Find where the given text appears and provide that cell's center as [X, Y] coordinate. 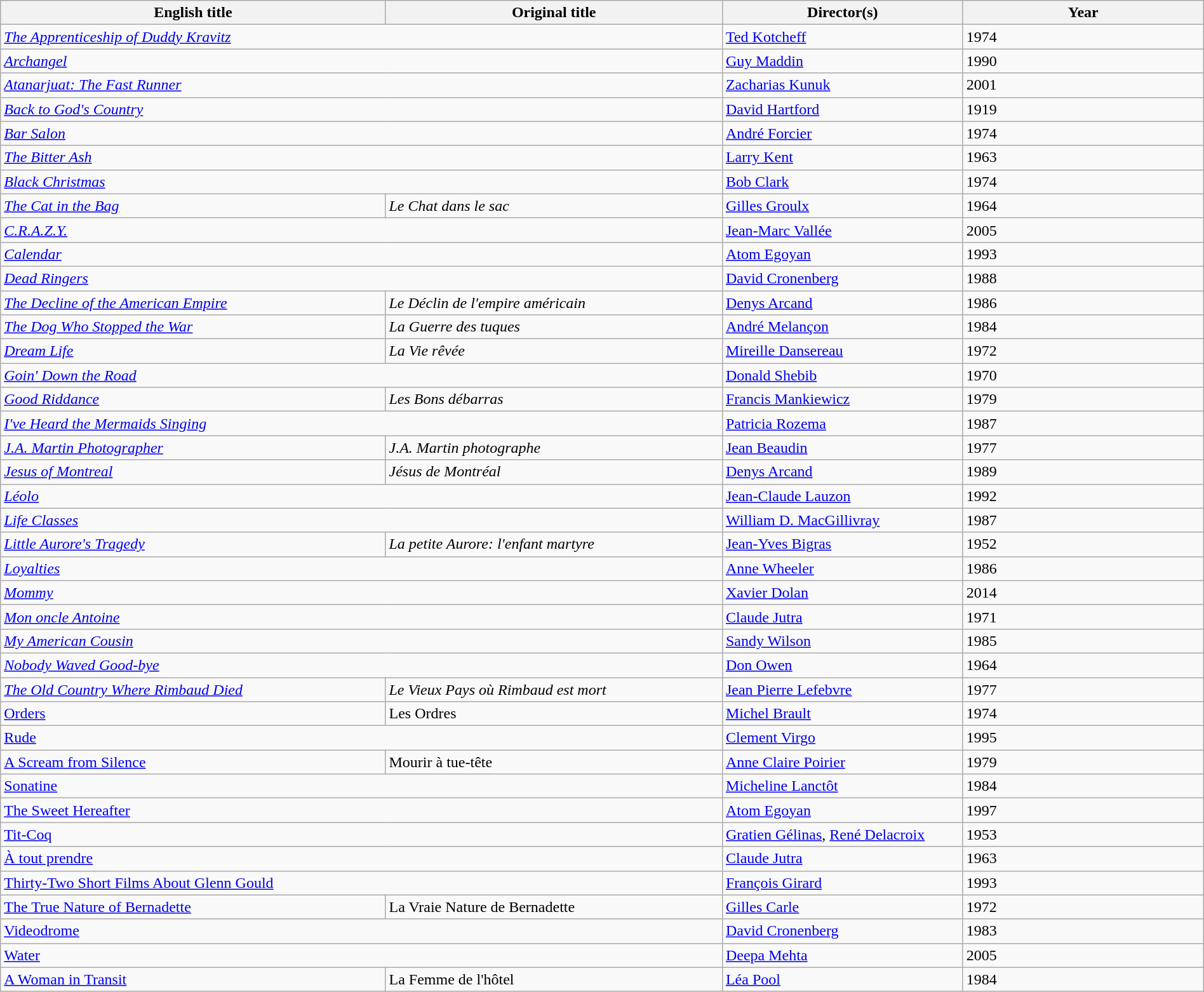
Larry Kent [842, 158]
Good Riddance [193, 399]
Le Déclin de l'empire américain [554, 303]
Loyalties [362, 568]
Atanarjuat: The Fast Runner [362, 85]
1919 [1083, 109]
Don Owen [842, 665]
1952 [1083, 544]
Jean Beaudin [842, 448]
Bar Salon [362, 133]
Jean-Claude Lauzon [842, 496]
Jean Pierre Lefebvre [842, 689]
My American Cousin [362, 641]
Mireille Dansereau [842, 351]
Ted Kotcheff [842, 37]
Le Vieux Pays où Rimbaud est mort [554, 689]
François Girard [842, 883]
A Woman in Transit [193, 979]
Léolo [362, 496]
Xavier Dolan [842, 593]
1992 [1083, 496]
Tit-Coq [362, 834]
Life Classes [362, 520]
The Apprenticeship of Duddy Kravitz [362, 37]
Gilles Carle [842, 907]
Gilles Groulx [842, 206]
La Vie rêvée [554, 351]
1988 [1083, 278]
1970 [1083, 375]
1990 [1083, 61]
Jean-Marc Vallée [842, 230]
Donald Shebib [842, 375]
La Guerre des tuques [554, 327]
Rude [362, 738]
C.R.A.Z.Y. [362, 230]
Francis Mankiewicz [842, 399]
Year [1083, 13]
La petite Aurore: l'enfant martyre [554, 544]
La Femme de l'hôtel [554, 979]
Calendar [362, 254]
Clement Virgo [842, 738]
Jésus de Montréal [554, 472]
1983 [1083, 931]
Le Chat dans le sac [554, 206]
Orders [193, 714]
1997 [1083, 810]
Patricia Rozema [842, 424]
Bob Clark [842, 182]
2001 [1083, 85]
I've Heard the Mermaids Singing [362, 424]
La Vraie Nature de Bernadette [554, 907]
J.A. Martin photographe [554, 448]
The Sweet Hereafter [362, 810]
Gratien Gélinas, René Delacroix [842, 834]
Sandy Wilson [842, 641]
2014 [1083, 593]
Les Ordres [554, 714]
Mommy [362, 593]
The Cat in the Bag [193, 206]
English title [193, 13]
Back to God's Country [362, 109]
Original title [554, 13]
Les Bons débarras [554, 399]
Micheline Lanctôt [842, 786]
Mon oncle Antoine [362, 617]
Guy Maddin [842, 61]
Dead Ringers [362, 278]
Thirty-Two Short Films About Glenn Gould [362, 883]
The Decline of the American Empire [193, 303]
Jesus of Montreal [193, 472]
André Forcier [842, 133]
Jean-Yves Bigras [842, 544]
Léa Pool [842, 979]
David Hartford [842, 109]
Archangel [362, 61]
Mourir à tue-tête [554, 762]
The Old Country Where Rimbaud Died [193, 689]
1985 [1083, 641]
A Scream from Silence [193, 762]
1971 [1083, 617]
Black Christmas [362, 182]
1989 [1083, 472]
Michel Brault [842, 714]
The Bitter Ash [362, 158]
Little Aurore's Tragedy [193, 544]
Sonatine [362, 786]
The True Nature of Bernadette [193, 907]
The Dog Who Stopped the War [193, 327]
Videodrome [362, 931]
Director(s) [842, 13]
Zacharias Kunuk [842, 85]
William D. MacGillivray [842, 520]
André Melançon [842, 327]
Anne Claire Poirier [842, 762]
Deepa Mehta [842, 955]
Anne Wheeler [842, 568]
1953 [1083, 834]
À tout prendre [362, 859]
1995 [1083, 738]
Water [362, 955]
Dream Life [193, 351]
Nobody Waved Good-bye [362, 665]
J.A. Martin Photographer [193, 448]
Goin' Down the Road [362, 375]
